Identify which cell holds the provided text, then report its (x, y) central coordinate. 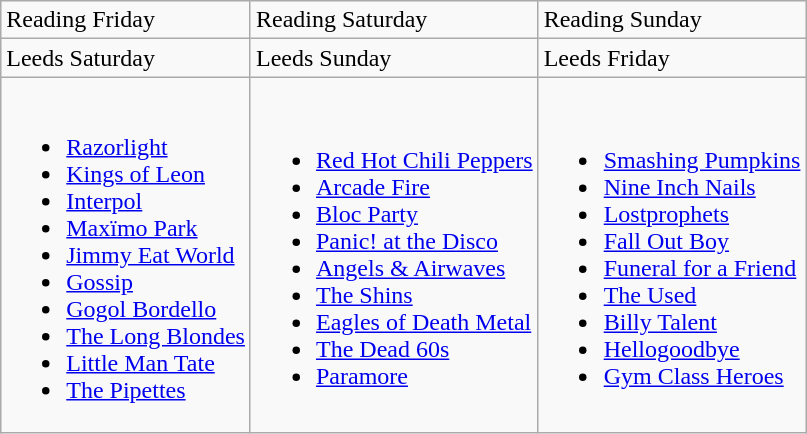
Red Hot Chili PeppersArcade FireBloc PartyPanic! at the DiscoAngels & AirwavesThe ShinsEagles of Death MetalThe Dead 60sParamore (394, 255)
Leeds Saturday (126, 58)
Reading Saturday (394, 20)
Leeds Friday (672, 58)
Leeds Sunday (394, 58)
RazorlightKings of LeonInterpolMaxïmo ParkJimmy Eat WorldGossipGogol BordelloThe Long BlondesLittle Man TateThe Pipettes (126, 255)
Reading Sunday (672, 20)
Smashing PumpkinsNine Inch NailsLostprophetsFall Out BoyFuneral for a FriendThe UsedBilly TalentHellogoodbyeGym Class Heroes (672, 255)
Reading Friday (126, 20)
